Provide the [x, y] coordinate of the cell's center where the given text is located.  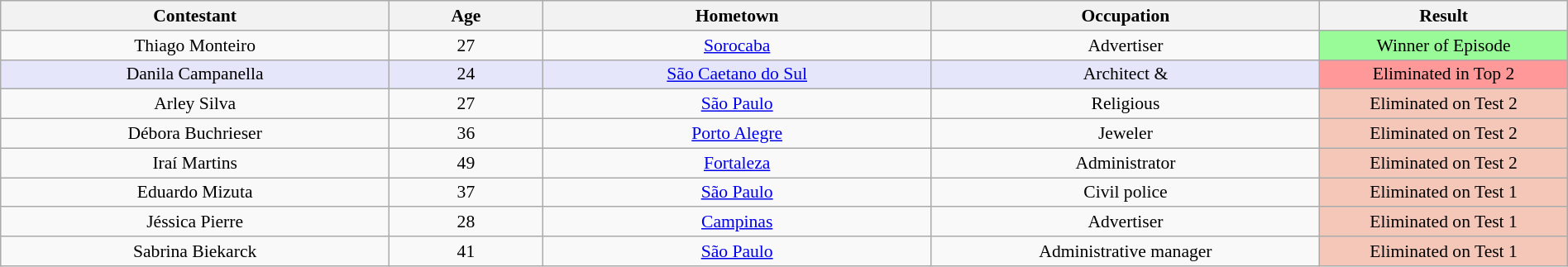
Architect & [1126, 74]
Administrative manager [1126, 251]
24 [466, 74]
41 [466, 251]
Porto Alegre [737, 134]
28 [466, 222]
Jeweler [1126, 134]
Hometown [737, 16]
Fortaleza [737, 163]
37 [466, 193]
Religious [1126, 104]
Administrator [1126, 163]
Result [1444, 16]
Iraí Martins [195, 163]
Contestant [195, 16]
Sorocaba [737, 45]
Winner of Episode [1444, 45]
Jéssica Pierre [195, 222]
Sabrina Biekarck [195, 251]
36 [466, 134]
Thiago Monteiro [195, 45]
Occupation [1126, 16]
Eliminated in Top 2 [1444, 74]
São Caetano do Sul [737, 74]
Débora Buchrieser [195, 134]
Age [466, 16]
Arley Silva [195, 104]
Danila Campanella [195, 74]
Eduardo Mizuta [195, 193]
Campinas [737, 222]
49 [466, 163]
Civil police [1126, 193]
